Return (X, Y) of the center of cell containing provided text 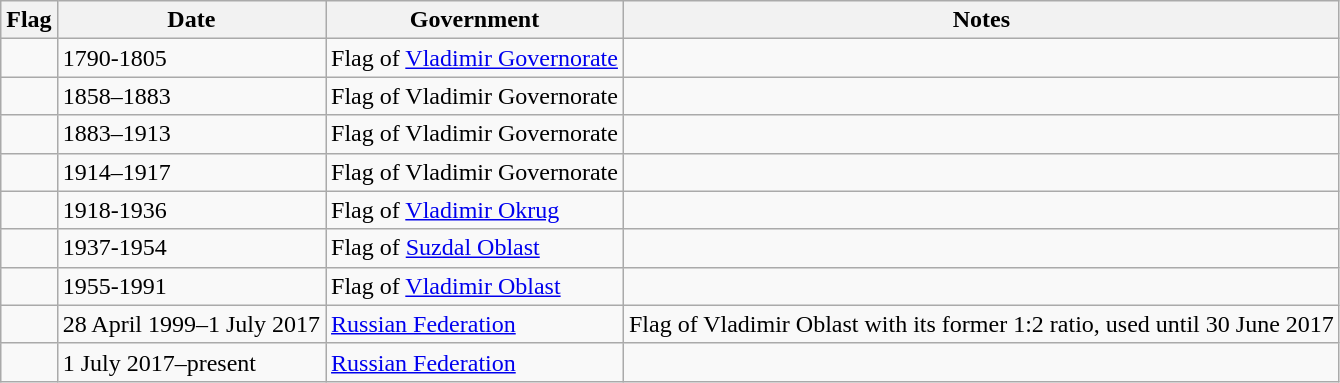
1918-1936 (191, 210)
1914–1917 (191, 172)
Flag of Vladimir Okrug (475, 210)
Flag of Vladimir Oblast (475, 286)
1883–1913 (191, 134)
Notes (981, 20)
1937-1954 (191, 248)
1955-1991 (191, 286)
Government (475, 20)
28 April 1999–1 July 2017 (191, 324)
Flag of Vladimir Oblast with its former 1:2 ratio, used until 30 June 2017 (981, 324)
1790-1805 (191, 58)
1 July 2017–present (191, 362)
Flag of Suzdal Oblast (475, 248)
Date (191, 20)
Flag (29, 20)
1858–1883 (191, 96)
